Scan for the cell matching the given text and deliver its [X, Y] coordinate at center. 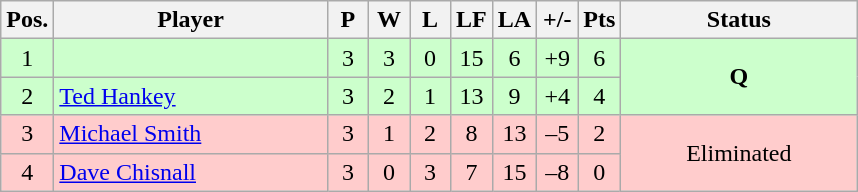
Status [739, 20]
Michael Smith [191, 134]
P [348, 20]
–5 [558, 134]
W [388, 20]
LA [514, 20]
Eliminated [739, 153]
8 [472, 134]
–8 [558, 172]
LF [472, 20]
L [430, 20]
9 [514, 96]
Pts [600, 20]
+4 [558, 96]
Q [739, 77]
7 [472, 172]
+9 [558, 58]
Ted Hankey [191, 96]
Dave Chisnall [191, 172]
+/- [558, 20]
Player [191, 20]
Pos. [28, 20]
